Return the [X, Y] coordinate for the center point of the cell that contains the specified text.  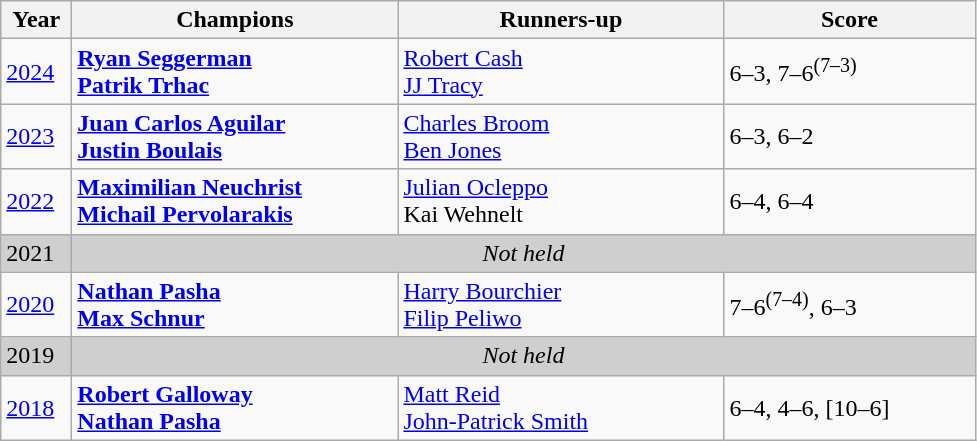
Score [850, 20]
Juan Carlos Aguilar Justin Boulais [235, 136]
6–3, 6–2 [850, 136]
Ryan Seggerman Patrik Trhac [235, 72]
2021 [36, 253]
Harry Bourchier Filip Peliwo [561, 304]
2022 [36, 202]
2019 [36, 356]
Nathan Pasha Max Schnur [235, 304]
2018 [36, 408]
Year [36, 20]
Matt Reid John-Patrick Smith [561, 408]
7–6(7–4), 6–3 [850, 304]
2024 [36, 72]
Champions [235, 20]
Robert Galloway Nathan Pasha [235, 408]
2023 [36, 136]
2020 [36, 304]
Robert Cash JJ Tracy [561, 72]
6–4, 4–6, [10–6] [850, 408]
6–4, 6–4 [850, 202]
Charles Broom Ben Jones [561, 136]
6–3, 7–6(7–3) [850, 72]
Maximilian Neuchrist Michail Pervolarakis [235, 202]
Runners-up [561, 20]
Julian Ocleppo Kai Wehnelt [561, 202]
